Provide the [X, Y] coordinate of the cell's center where the given text is located.  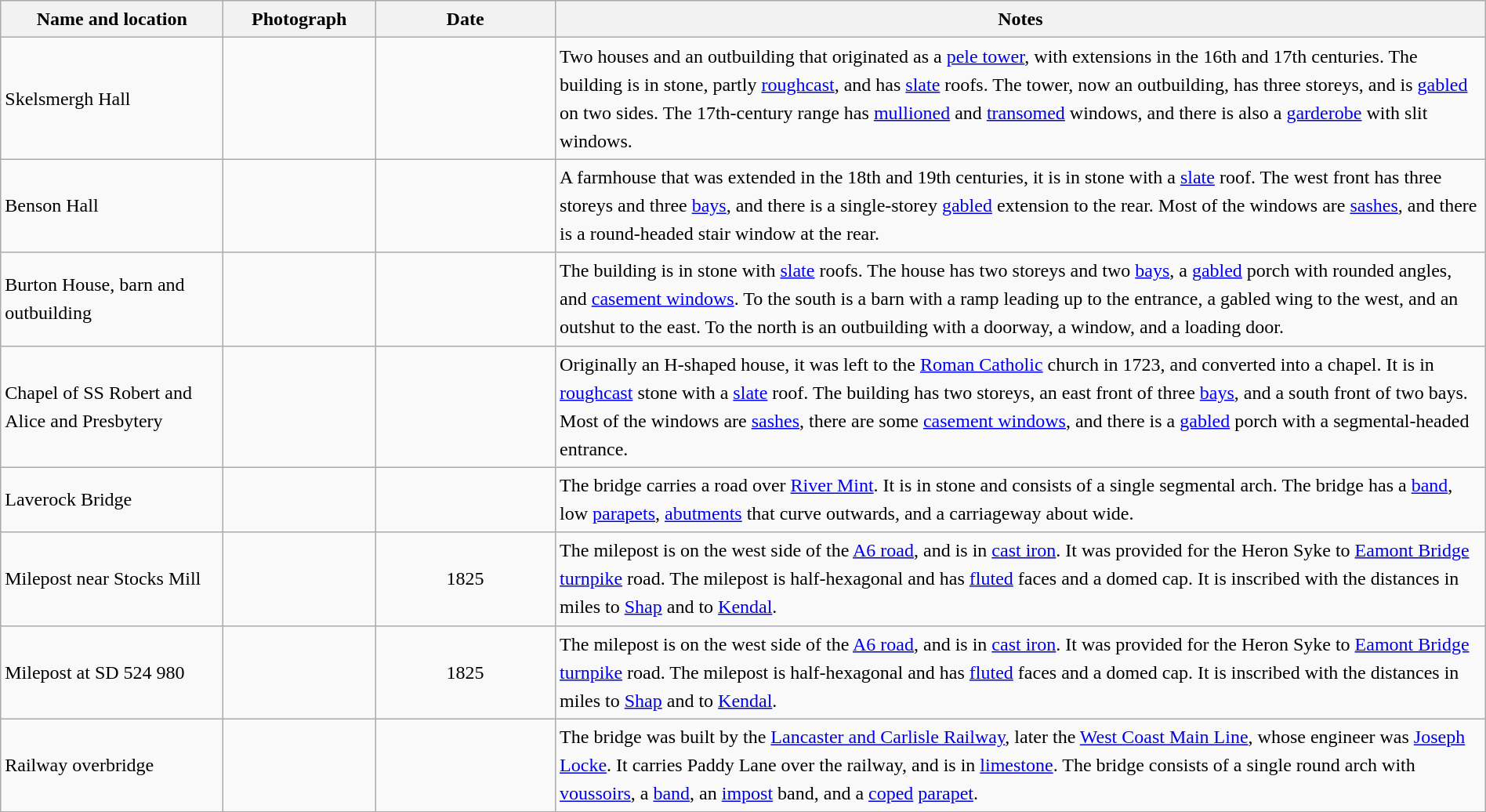
Skelsmergh Hall [112, 99]
Laverock Bridge [112, 500]
Name and location [112, 19]
Milepost at SD 524 980 [112, 672]
Date [466, 19]
Photograph [299, 19]
Notes [1020, 19]
Chapel of SS Robert and Alice and Presbytery [112, 406]
Burton House, barn and outbuilding [112, 299]
Railway overbridge [112, 765]
Benson Hall [112, 205]
Milepost near Stocks Mill [112, 578]
